Return the (x, y) coordinate for the center point of the cell that contains the specified text.  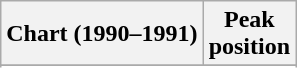
Peakposition (249, 34)
Chart (1990–1991) (102, 34)
